Find where the given text appears and provide that cell's center as (x, y) coordinate. 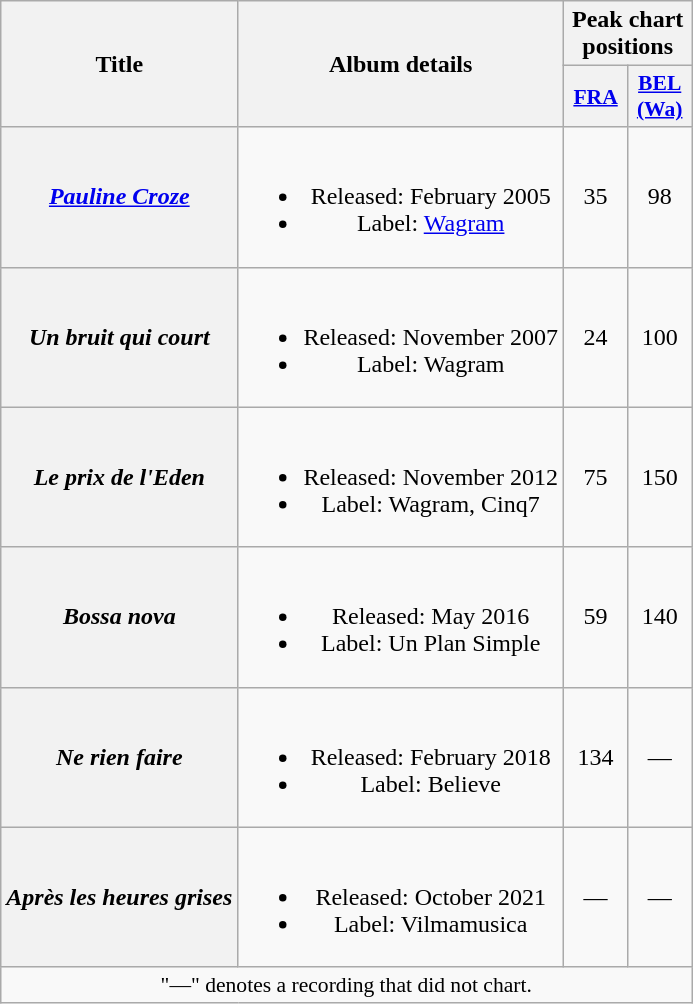
BEL(Wa) (660, 96)
98 (660, 197)
Ne rien faire (120, 757)
Album details (401, 64)
Released: February 2005Label: Wagram (401, 197)
150 (660, 477)
Le prix de l'Eden (120, 477)
Released: October 2021Label: Vilmamusica (401, 897)
Released: November 2012Label: Wagram, Cinq7 (401, 477)
Released: November 2007Label: Wagram (401, 337)
Un bruit qui court (120, 337)
35 (596, 197)
"—" denotes a recording that did not chart. (346, 985)
Released: May 2016Label: Un Plan Simple (401, 617)
Pauline Croze (120, 197)
Peak chart positions (628, 34)
140 (660, 617)
59 (596, 617)
75 (596, 477)
100 (660, 337)
Après les heures grises (120, 897)
FRA (596, 96)
Bossa nova (120, 617)
Title (120, 64)
Released: February 2018Label: Believe (401, 757)
24 (596, 337)
134 (596, 757)
